Capture the cell that displays the provided text and extract its [x, y] central coordinate. 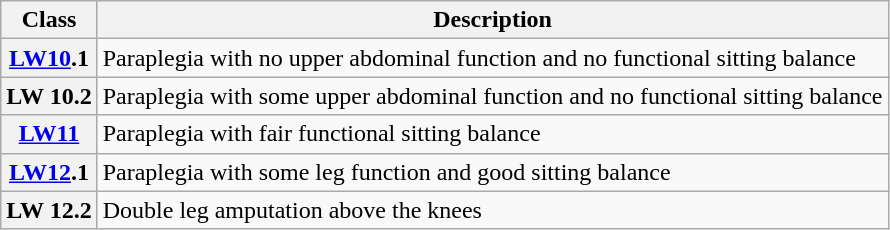
LW10.1 [49, 58]
Class [49, 20]
Double leg amputation above the knees [492, 210]
LW 10.2 [49, 96]
LW11 [49, 134]
Description [492, 20]
Paraplegia with no upper abdominal function and no functional sitting balance [492, 58]
Paraplegia with some upper abdominal function and no functional sitting balance [492, 96]
Paraplegia with fair functional sitting balance [492, 134]
Paraplegia with some leg function and good sitting balance [492, 172]
LW 12.2 [49, 210]
LW12.1 [49, 172]
